Return the (x, y) coordinate for the center point of the cell that contains the specified text.  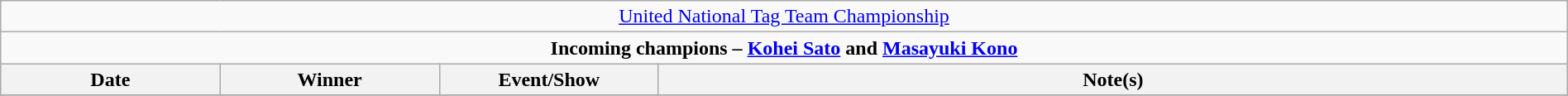
Date (111, 79)
Event/Show (549, 79)
Incoming champions – Kohei Sato and Masayuki Kono (784, 48)
Winner (329, 79)
United National Tag Team Championship (784, 17)
Note(s) (1113, 79)
